Extract the (x, y) coordinate from the center of the cell holding the provided text.  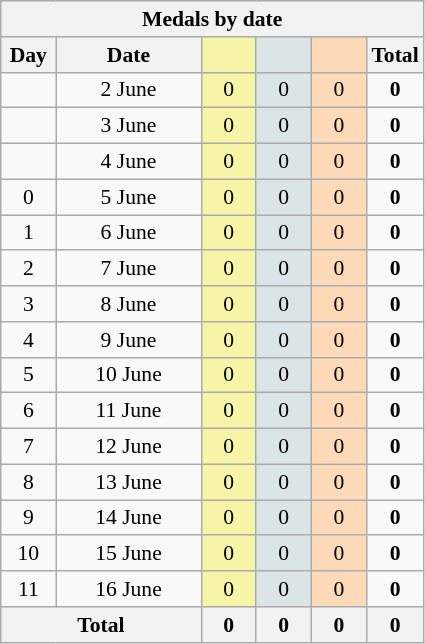
9 (28, 518)
13 June (128, 482)
8 (28, 482)
4 June (128, 162)
Day (28, 55)
2 (28, 269)
8 June (128, 304)
14 June (128, 518)
5 (28, 375)
16 June (128, 589)
3 (28, 304)
6 June (128, 233)
7 (28, 447)
9 June (128, 340)
1 (28, 233)
7 June (128, 269)
5 June (128, 197)
12 June (128, 447)
4 (28, 340)
Date (128, 55)
6 (28, 411)
15 June (128, 554)
3 June (128, 126)
11 (28, 589)
2 June (128, 90)
11 June (128, 411)
10 June (128, 375)
10 (28, 554)
Medals by date (212, 19)
